Scan for the cell matching the given text and deliver its (x, y) coordinate at center. 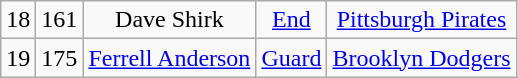
Pittsburgh Pirates (422, 20)
Dave Shirk (170, 20)
Guard (292, 58)
Brooklyn Dodgers (422, 58)
19 (18, 58)
18 (18, 20)
Ferrell Anderson (170, 58)
End (292, 20)
161 (60, 20)
175 (60, 58)
